Pinpoint the cell where the given text exists, returning its [X, Y] midpoint coordinate. 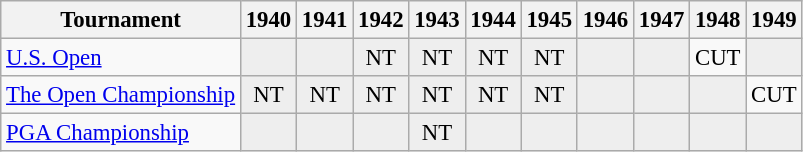
PGA Championship [121, 133]
1948 [718, 20]
1941 [325, 20]
1943 [437, 20]
1946 [605, 20]
U.S. Open [121, 58]
1942 [381, 20]
Tournament [121, 20]
1949 [774, 20]
1940 [268, 20]
1944 [493, 20]
1945 [549, 20]
The Open Championship [121, 95]
1947 [661, 20]
